From the cell containing the given text, extract its center point as [x, y] coordinate. 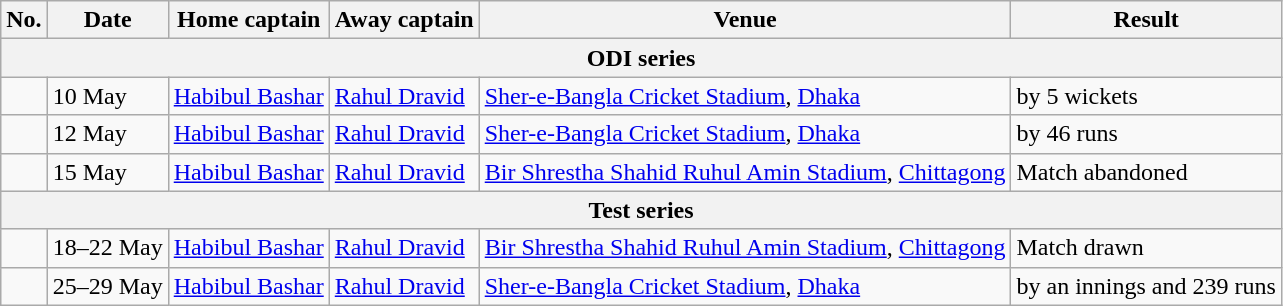
Match drawn [1146, 248]
Home captain [248, 20]
Date [108, 20]
12 May [108, 134]
ODI series [642, 58]
Test series [642, 210]
Venue [745, 20]
by an innings and 239 runs [1146, 286]
15 May [108, 172]
Away captain [404, 20]
by 5 wickets [1146, 96]
25–29 May [108, 286]
Result [1146, 20]
10 May [108, 96]
by 46 runs [1146, 134]
No. [24, 20]
18–22 May [108, 248]
Match abandoned [1146, 172]
